From the cell containing the given text, extract its center point as [X, Y] coordinate. 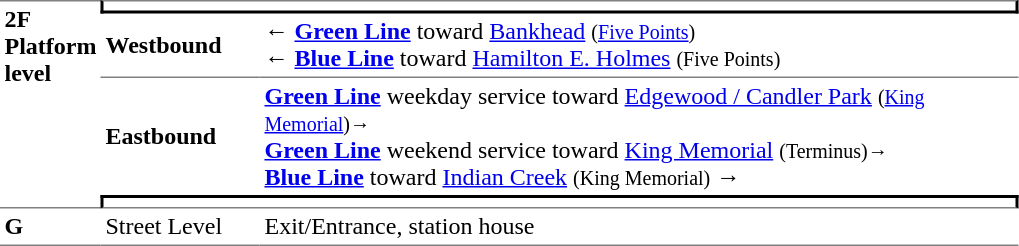
G [50, 227]
Westbound [180, 46]
2FPlatform level [50, 104]
Eastbound [180, 136]
← Green Line toward Bankhead (Five Points)← Blue Line toward Hamilton E. Holmes (Five Points) [640, 46]
Street Level [180, 227]
Exit/Entrance, station house [640, 227]
